Locate the cell with the specified text and output its [X, Y] center coordinate. 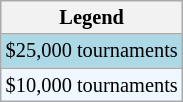
$25,000 tournaments [92, 51]
$10,000 tournaments [92, 85]
Legend [92, 17]
